Return (x, y) of the center of cell containing provided text 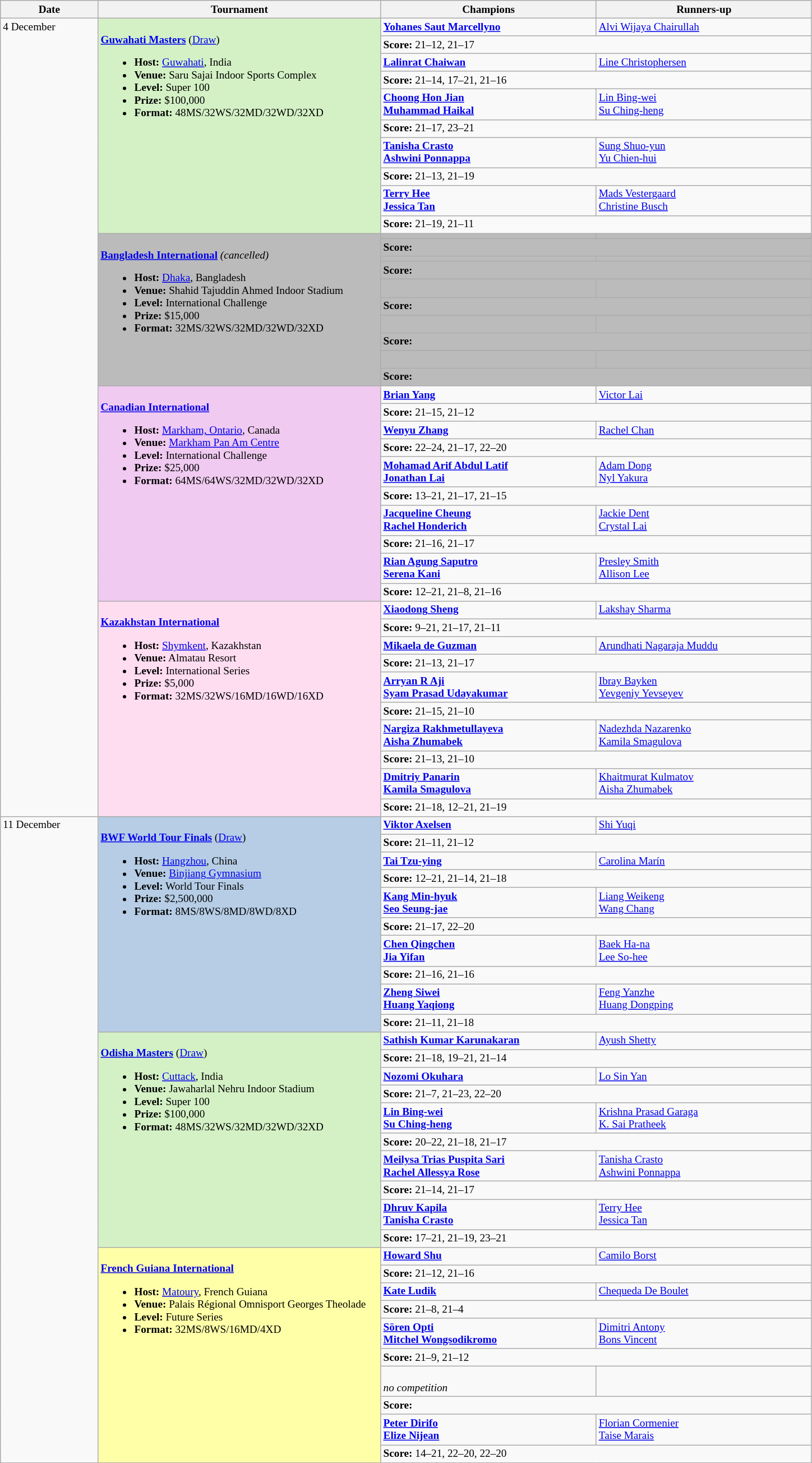
Guwahati Masters (Draw)Host: Guwahati, IndiaVenue: Saru Sajai Indoor Sports ComplexLevel: Super 100Prize: $100,000Format: 48MS/32WS/32MD/32WD/32XD (239, 126)
Camilo Borst (704, 1256)
Champions (488, 10)
Kang Min-hyuk Seo Seung-jae (488, 903)
Runners-up (704, 10)
Jackie Dent Crystal Lai (704, 520)
Score: 21–19, 21–11 (596, 224)
Arundhati Nagaraja Muddu (704, 646)
Alvi Wijaya Chairullah (704, 27)
Score: 21–12, 21–17 (596, 45)
Tournament (239, 10)
Score: 21–18, 12–21, 21–19 (596, 808)
Chequeda De Boulet (704, 1291)
Shi Yuqi (704, 825)
Jacqueline Cheung Rachel Honderich (488, 520)
Score: 21–12, 21–16 (596, 1274)
Nadezhda Nazarenko Kamila Smagulova (704, 735)
Rachel Chan (704, 430)
Brian Yang (488, 395)
11 December (49, 1139)
Score: 22–24, 21–17, 22–20 (596, 448)
Score: 21–13, 21–19 (596, 177)
Peter Dirifo Elize Nijean (488, 1429)
Lakshay Sharma (704, 610)
Dimitri Antony Bons Vincent (704, 1333)
Score: 21–15, 21–10 (596, 711)
Score: 21–15, 21–12 (596, 412)
Arryan R Aji Syam Prasad Udayakumar (488, 687)
Score: 21–13, 21–10 (596, 760)
Yohanes Saut Marcellyno (488, 27)
Viktor Axelsen (488, 825)
Score: 9–21, 21–17, 21–11 (596, 628)
Krishna Prasad Garaga K. Sai Pratheek (704, 1118)
Score: 21–18, 19–21, 21–14 (596, 1059)
Baek Ha-na Lee So-hee (704, 951)
Feng Yanzhe Huang Dongping (704, 999)
Score: 21–16, 21–17 (596, 544)
French Guiana InternationalHost: Matoury, French GuianaVenue: Palais Régional Omnisport Georges TheoladeLevel: Future SeriesFormat: 32MS/8WS/16MD/4XD (239, 1355)
Lo Sin Yan (704, 1076)
Score: 21–11, 21–18 (596, 1023)
Ibray Bayken Yevgeniy Yevseyev (704, 687)
Date (49, 10)
Line Christophersen (704, 62)
Score: 21–11, 21–12 (596, 843)
Presley Smith Allison Lee (704, 568)
Sören Opti Mitchel Wongsodikromo (488, 1333)
Ayush Shetty (704, 1041)
Score: 21–17, 22–20 (596, 927)
Score: 17–21, 21–19, 23–21 (596, 1238)
Meilysa Trias Puspita Sari Rachel Allessya Rose (488, 1166)
Zheng Siwei Huang Yaqiong (488, 999)
Score: 21–17, 23–21 (596, 128)
Odisha Masters (Draw)Host: Cuttack, IndiaVenue: Jawaharlal Nehru Indoor StadiumLevel: Super 100Prize: $100,000Format: 48MS/32WS/32MD/32WD/32XD (239, 1139)
Tai Tzu-ying (488, 861)
Mohamad Arif Abdul Latif Jonathan Lai (488, 472)
Score: 21–7, 21–23, 22–20 (596, 1094)
Score: 21–14, 21–17 (596, 1190)
Score: 20–22, 21–18, 21–17 (596, 1142)
Lalinrat Chaiwan (488, 62)
Score: 12–21, 21–14, 21–18 (596, 878)
Khaitmurat Kulmatov Aisha Zhumabek (704, 784)
Score: 21–8, 21–4 (596, 1309)
no competition (488, 1381)
Mikaela de Guzman (488, 646)
Kate Ludik (488, 1291)
Score: 21–14, 17–21, 21–16 (596, 80)
Carolina Marín (704, 861)
Score: 12–21, 21–8, 21–16 (596, 592)
Score: 21–13, 21–17 (596, 663)
Kazakhstan InternationalHost: Shymkent, KazakhstanVenue: Almatau ResortLevel: International SeriesPrize: $5,000Format: 32MS/32WS/16MD/16WD/16XD (239, 709)
Adam Dong Nyl Yakura (704, 472)
Nozomi Okuhara (488, 1076)
Sathish Kumar Karunakaran (488, 1041)
Liang Weikeng Wang Chang (704, 903)
Dmitriy Panarin Kamila Smagulova (488, 784)
Score: 14–21, 22–20, 22–20 (596, 1453)
Sung Shuo-yun Yu Chien-hui (704, 153)
Score: 21–16, 21–16 (596, 975)
Choong Hon Jian Muhammad Haikal (488, 104)
Nargiza Rakhmetullayeva Aisha Zhumabek (488, 735)
Score: 21–9, 21–12 (596, 1358)
Mads Vestergaard Christine Busch (704, 200)
Wenyu Zhang (488, 430)
Howard Shu (488, 1256)
BWF World Tour Finals (Draw)Host: Hangzhou, ChinaVenue: Binjiang GymnasiumLevel: World Tour FinalsPrize: $2,500,000Format: 8MS/8WS/8MD/8WD/8XD (239, 924)
Florian Cormenier Taise Marais (704, 1429)
Victor Lai (704, 395)
Dhruv Kapila Tanisha Crasto (488, 1214)
Rian Agung Saputro Serena Kani (488, 568)
Score: 13–21, 21–17, 21–15 (596, 496)
4 December (49, 417)
Chen Qingchen Jia Yifan (488, 951)
Xiaodong Sheng (488, 610)
